From the cell containing the given text, extract its center point as [x, y] coordinate. 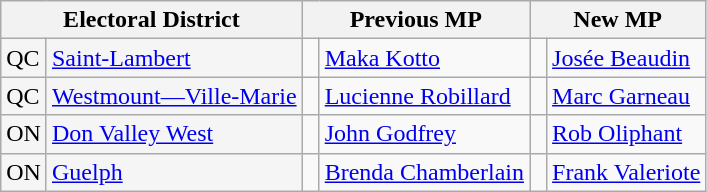
Lucienne Robillard [424, 96]
Westmount—Ville-Marie [174, 96]
Marc Garneau [626, 96]
New MP [618, 20]
John Godfrey [424, 134]
Saint-Lambert [174, 58]
Don Valley West [174, 134]
Josée Beaudin [626, 58]
Brenda Chamberlain [424, 172]
Frank Valeriote [626, 172]
Previous MP [416, 20]
Guelph [174, 172]
Maka Kotto [424, 58]
Electoral District [152, 20]
Rob Oliphant [626, 134]
